Provide the [x, y] coordinate of the cell's center where the given text is located.  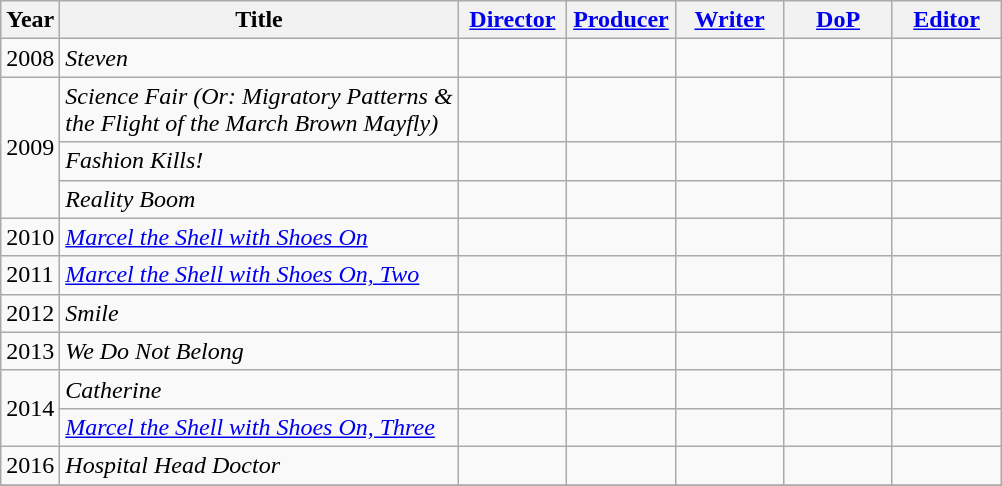
Title [259, 20]
2011 [30, 275]
Fashion Kills! [259, 161]
Producer [622, 20]
2013 [30, 351]
DoP [838, 20]
2012 [30, 313]
2009 [30, 148]
We Do Not Belong [259, 351]
Science Fair (Or: Migratory Patterns &the Flight of the March Brown Mayfly) [259, 110]
2008 [30, 58]
Year [30, 20]
Catherine [259, 389]
Marcel the Shell with Shoes On, Three [259, 427]
Director [512, 20]
2010 [30, 237]
Steven [259, 58]
2016 [30, 465]
Smile [259, 313]
Marcel the Shell with Shoes On [259, 237]
Marcel the Shell with Shoes On, Two [259, 275]
2014 [30, 408]
Editor [946, 20]
Reality Boom [259, 199]
Hospital Head Doctor [259, 465]
Writer [730, 20]
